Search for the cell housing the specified text and yield its (X, Y) center coordinate. 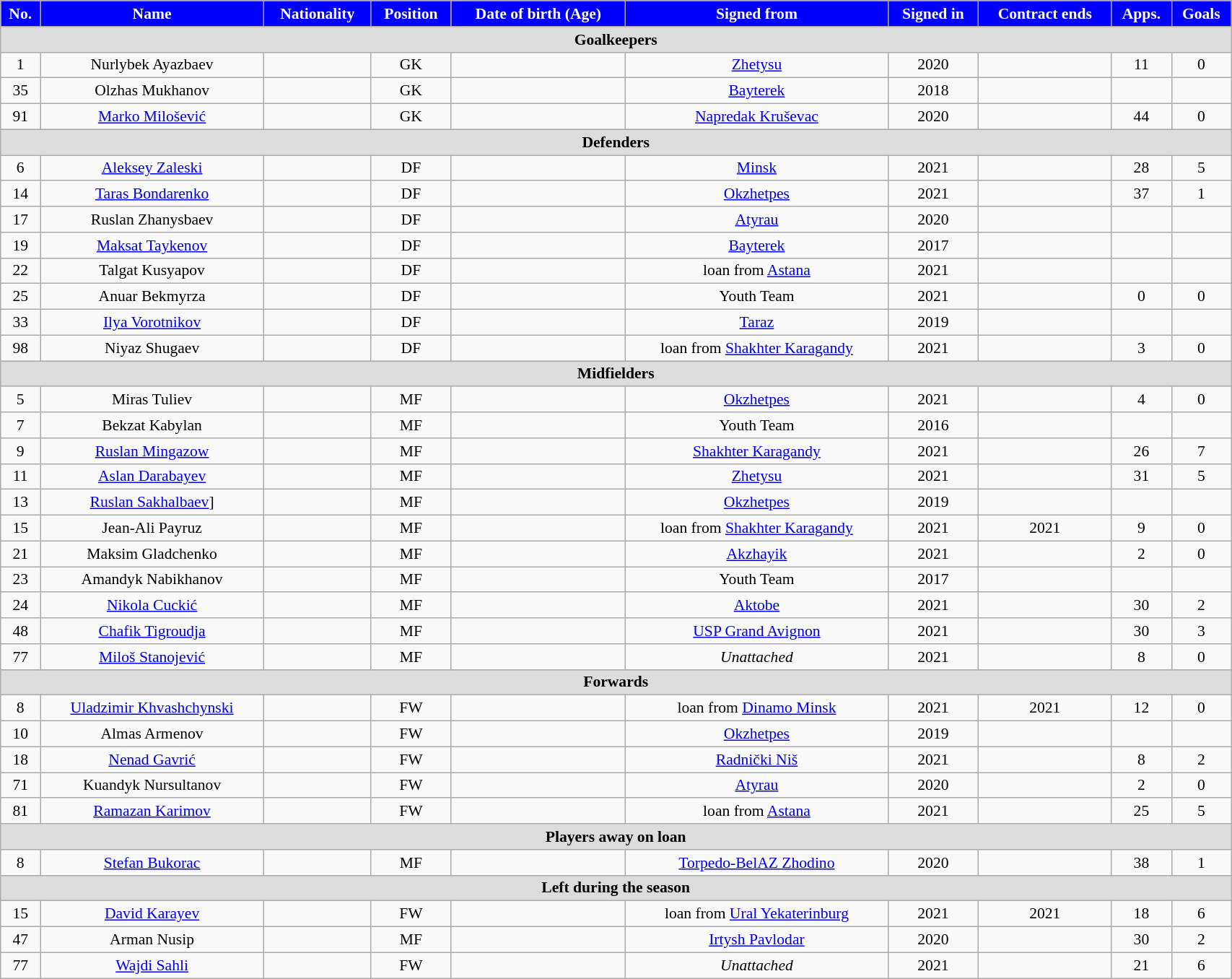
Olzhas Mukhanov (152, 91)
28 (1142, 168)
37 (1142, 194)
Aslan Darabayev (152, 477)
Contract ends (1045, 14)
Miras Tuliev (152, 400)
2018 (933, 91)
81 (20, 812)
Ruslan Zhanysbaev (152, 219)
Miloš Stanojević (152, 657)
Akzhayik (756, 554)
Position (411, 14)
Name (152, 14)
Kuandyk Nursultanov (152, 786)
Anuar Bekmyrza (152, 297)
47 (20, 940)
Torpedo-BelAZ Zhodino (756, 863)
Nationality (318, 14)
38 (1142, 863)
USP Grand Avignon (756, 631)
Marko Milošević (152, 117)
12 (1142, 708)
Taraz (756, 323)
Goalkeepers (616, 40)
Ramazan Karimov (152, 812)
31 (1142, 477)
26 (1142, 451)
Defenders (616, 142)
Talgat Kusyapov (152, 271)
Shakhter Karagandy (756, 451)
Date of birth (Age) (538, 14)
19 (20, 245)
98 (20, 348)
Forwards (616, 682)
Ruslan Mingazow (152, 451)
Minsk (756, 168)
Nikola Cuckić (152, 606)
Signed from (756, 14)
71 (20, 786)
24 (20, 606)
Maksat Taykenov (152, 245)
17 (20, 219)
Arman Nusip (152, 940)
Nurlybek Ayazbaev (152, 65)
Radnički Niš (756, 760)
Aleksey Zaleski (152, 168)
2016 (933, 425)
Goals (1201, 14)
Irtysh Pavlodar (756, 940)
loan from Dinamo Minsk (756, 708)
10 (20, 734)
Ilya Vorotnikov (152, 323)
Players away on loan (616, 837)
Signed in (933, 14)
Midfielders (616, 374)
Niyaz Shugaev (152, 348)
23 (20, 580)
Wajdi Sahli (152, 965)
No. (20, 14)
Uladzimir Khvashchynski (152, 708)
Aktobe (756, 606)
4 (1142, 400)
Stefan Bukorac (152, 863)
Ruslan Sakhalbaev] (152, 502)
22 (20, 271)
Taras Bondarenko (152, 194)
Apps. (1142, 14)
Chafik Tigroudja (152, 631)
48 (20, 631)
Maksim Gladchenko (152, 554)
Jean-Ali Payruz (152, 528)
Bekzat Kabylan (152, 425)
Almas Armenov (152, 734)
loan from Ural Yekaterinburg (756, 914)
13 (20, 502)
Napredak Kruševac (756, 117)
35 (20, 91)
Left during the season (616, 888)
91 (20, 117)
Nenad Gavrić (152, 760)
33 (20, 323)
Amandyk Nabikhanov (152, 580)
14 (20, 194)
David Karayev (152, 914)
44 (1142, 117)
